Extract the [X, Y] coordinate from the center of the cell holding the provided text.  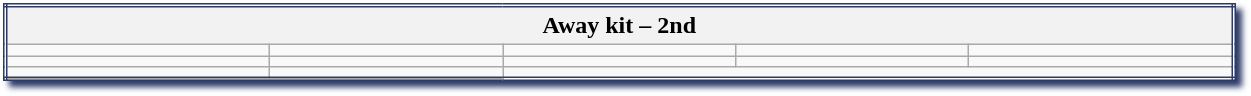
Away kit – 2nd [619, 25]
